Pinpoint the cell where the given text exists, returning its [X, Y] midpoint coordinate. 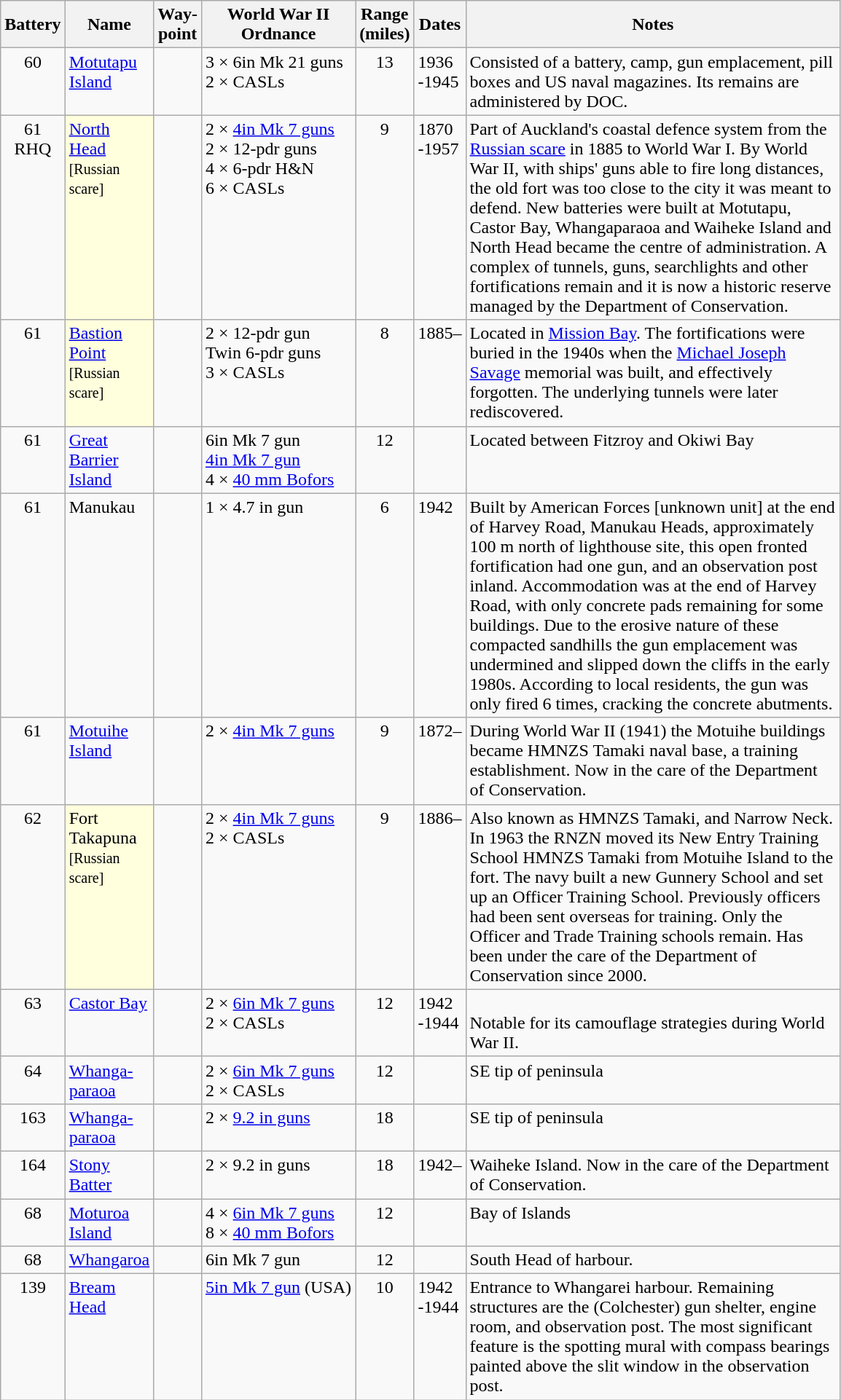
4 × 6in Mk 7 guns 8 × 40 mm Bofors [278, 1222]
Notes [653, 25]
1942– [440, 1174]
South Head of harbour. [653, 1260]
13 [385, 82]
139 [33, 1337]
Bastion Point[Russian scare] [109, 373]
6 [385, 605]
1 × 4.7 in gun [278, 605]
Dates [440, 25]
Waiheke Island. Now in the care of the Department of Conservation. [653, 1174]
Name [109, 25]
8 [385, 373]
Motuihe Island [109, 760]
10 [385, 1337]
6in Mk 7 gun [278, 1260]
63 [33, 1023]
2 × 4in Mk 7 guns2 × 12-pdr guns4 × 6-pdr H&N6 × CASLs [278, 217]
1870-1957 [440, 217]
2 × 12-pdr gunTwin 6-pdr guns3 × CASLs [278, 373]
Bream Head [109, 1337]
1936-1945 [440, 82]
64 [33, 1080]
61RHQ [33, 217]
Fort Takapuna[Russian scare] [109, 897]
Way-point [178, 25]
Manukau [109, 605]
163 [33, 1128]
North Head[Russian scare] [109, 217]
Great Barrier Island [109, 460]
62 [33, 897]
2 × 4in Mk 7 guns 2 × CASLs [278, 897]
Moturoa Island [109, 1222]
Whangaroa [109, 1260]
1872– [440, 760]
5in Mk 7 gun (USA) [278, 1337]
Range(miles) [385, 25]
World War IIOrdnance [278, 25]
1942 [440, 605]
Located between Fitzroy and Okiwi Bay [653, 460]
1885– [440, 373]
2 × 4in Mk 7 guns [278, 760]
Castor Bay [109, 1023]
164 [33, 1174]
Notable for its camouflage strategies during World War II. [653, 1023]
3 × 6in Mk 21 guns 2 × CASLs [278, 82]
Battery [33, 25]
Stony Batter [109, 1174]
6in Mk 7 gun4in Mk 7 gun4 × 40 mm Bofors [278, 460]
1886– [440, 897]
60 [33, 82]
Bay of Islands [653, 1222]
Motutapu Island [109, 82]
Consisted of a battery, camp, gun emplacement, pill boxes and US naval magazines. Its remains are administered by DOC. [653, 82]
